Return [x, y] of the center of cell containing provided text 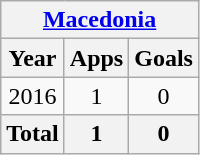
Total [33, 134]
2016 [33, 96]
Macedonia [100, 20]
Year [33, 58]
Apps [96, 58]
Goals [164, 58]
